Scan for the cell matching the given text and deliver its (x, y) coordinate at center. 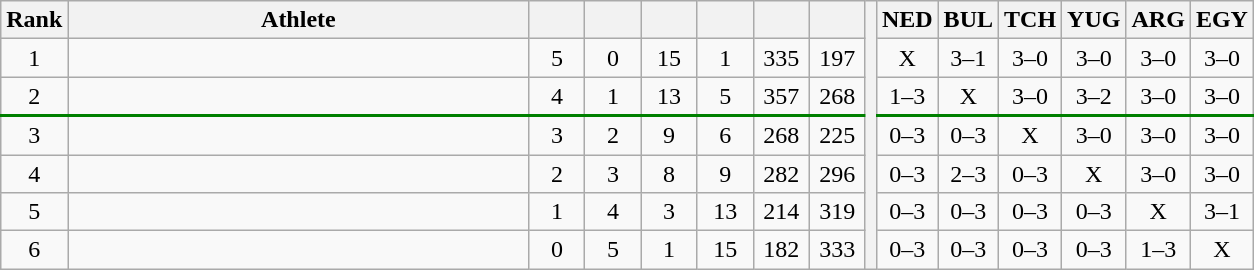
NED (907, 20)
Athlete (298, 20)
182 (781, 250)
8 (669, 173)
282 (781, 173)
357 (781, 96)
EGY (1222, 20)
319 (837, 212)
296 (837, 173)
3–2 (1094, 96)
2–3 (968, 173)
BUL (968, 20)
ARG (1158, 20)
225 (837, 136)
197 (837, 58)
214 (781, 212)
335 (781, 58)
333 (837, 250)
TCH (1030, 20)
YUG (1094, 20)
Rank (34, 20)
